From the cell containing the given text, extract its center point as [X, Y] coordinate. 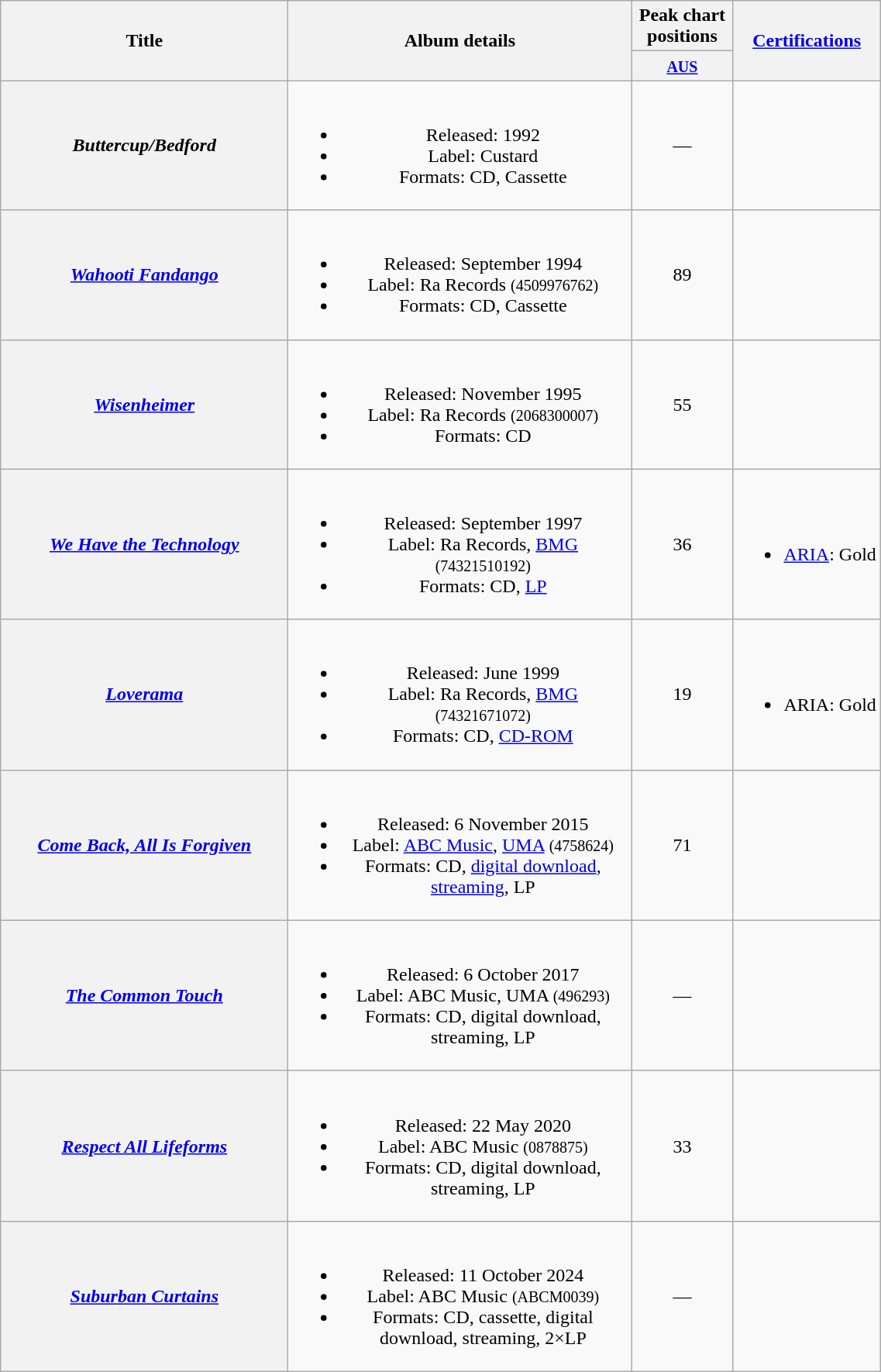
Certifications [807, 40]
Released: June 1999Label: Ra Records, BMG (74321671072)Formats: CD, CD-ROM [460, 695]
Suburban Curtains [144, 1296]
33 [682, 1146]
Title [144, 40]
55 [682, 405]
Released: September 1994Label: Ra Records (4509976762)Formats: CD, Cassette [460, 274]
AUS [682, 66]
The Common Touch [144, 995]
Loverama [144, 695]
Released: November 1995Label: Ra Records (2068300007)Formats: CD [460, 405]
Released: September 1997Label: Ra Records, BMG (74321510192)Formats: CD, LP [460, 544]
36 [682, 544]
Come Back, All Is Forgiven [144, 845]
71 [682, 845]
We Have the Technology [144, 544]
Released: 11 October 2024Label: ABC Music (ABCM0039)Formats: CD, cassette, digital download, streaming, 2×LP [460, 1296]
89 [682, 274]
19 [682, 695]
Wahooti Fandango [144, 274]
Released: 1992Label: CustardFormats: CD, Cassette [460, 146]
Released: 6 November 2015Label: ABC Music, UMA (4758624)Formats: CD, digital download, streaming, LP [460, 845]
Buttercup/Bedford [144, 146]
Respect All Lifeforms [144, 1146]
Released: 6 October 2017Label: ABC Music, UMA (496293)Formats: CD, digital download, streaming, LP [460, 995]
Peak chartpositions [682, 26]
Album details [460, 40]
Wisenheimer [144, 405]
Released: 22 May 2020Label: ABC Music (0878875)Formats: CD, digital download, streaming, LP [460, 1146]
